Pinpoint the cell where the given text exists, returning its (X, Y) midpoint coordinate. 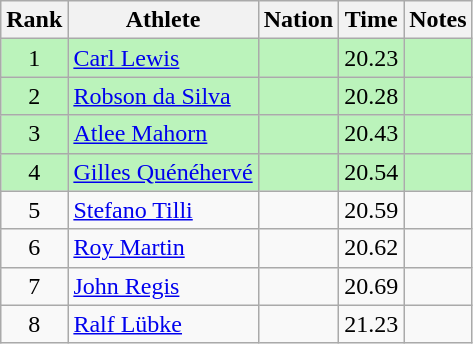
20.59 (372, 210)
Athlete (163, 20)
1 (34, 58)
20.69 (372, 286)
20.62 (372, 248)
Robson da Silva (163, 96)
7 (34, 286)
Time (372, 20)
4 (34, 172)
6 (34, 248)
20.43 (372, 134)
20.28 (372, 96)
Roy Martin (163, 248)
8 (34, 324)
2 (34, 96)
Rank (34, 20)
Atlee Mahorn (163, 134)
Carl Lewis (163, 58)
Gilles Quénéhervé (163, 172)
Nation (298, 20)
21.23 (372, 324)
Notes (438, 20)
Ralf Lübke (163, 324)
5 (34, 210)
John Regis (163, 286)
20.54 (372, 172)
20.23 (372, 58)
Stefano Tilli (163, 210)
3 (34, 134)
